Identify which cell holds the provided text, then report its [x, y] central coordinate. 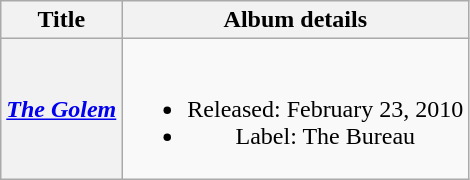
Title [62, 20]
Released: February 23, 2010Label: The Bureau [296, 109]
Album details [296, 20]
The Golem [62, 109]
